Return the (x, y) coordinate for the center point of the cell that contains the specified text.  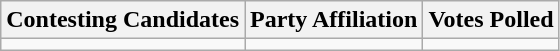
Contesting Candidates (123, 20)
Party Affiliation (334, 20)
Votes Polled (491, 20)
